Provide the [X, Y] coordinate of the cell's center where the given text is located.  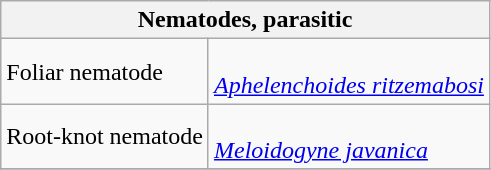
Nematodes, parasitic [246, 20]
Aphelenchoides ritzemabosi [348, 72]
Foliar nematode [105, 72]
Meloidogyne javanica [348, 136]
Root-knot nematode [105, 136]
